Determine the [x, y] coordinate at the center of the cell enclosing the given text.  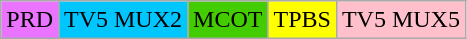
TV5 MUX5 [400, 20]
MCOT [228, 20]
PRD [30, 20]
TPBS [302, 20]
TV5 MUX2 [122, 20]
